For the text-containing cell, return its midpoint in (X, Y) coordinate format. 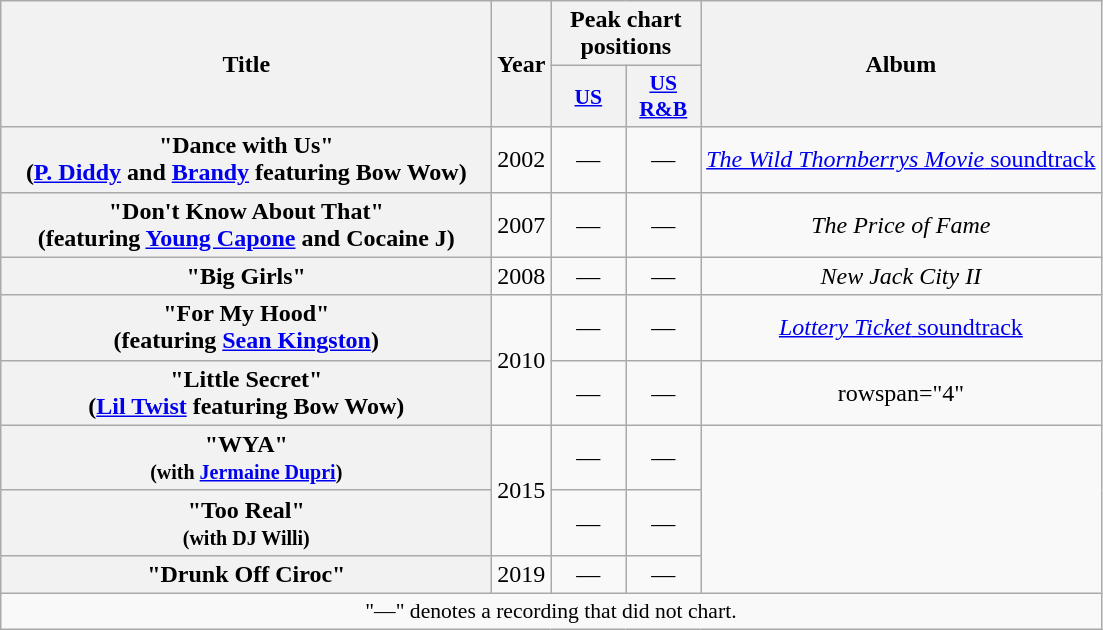
2008 (522, 276)
2007 (522, 224)
"Little Secret"(Lil Twist featuring Bow Wow) (246, 392)
Peak chart positions (626, 34)
"Dance with Us"(P. Diddy and Brandy featuring Bow Wow) (246, 160)
US (588, 96)
Album (901, 64)
rowspan="4" (901, 392)
US R&B (664, 96)
New Jack City II (901, 276)
Title (246, 64)
"Drunk Off Ciroc" (246, 574)
2010 (522, 360)
Lottery Ticket soundtrack (901, 328)
"For My Hood"(featuring Sean Kingston) (246, 328)
"—" denotes a recording that did not chart. (551, 611)
Year (522, 64)
"WYA"(with Jermaine Dupri) (246, 458)
2019 (522, 574)
2015 (522, 490)
2002 (522, 160)
The Price of Fame (901, 224)
"Too Real"(with DJ Willi) (246, 522)
The Wild Thornberrys Movie soundtrack (901, 160)
"Big Girls" (246, 276)
"Don't Know About That"(featuring Young Capone and Cocaine J) (246, 224)
